Provide the (x, y) coordinate of the cell's center where the given text is located.  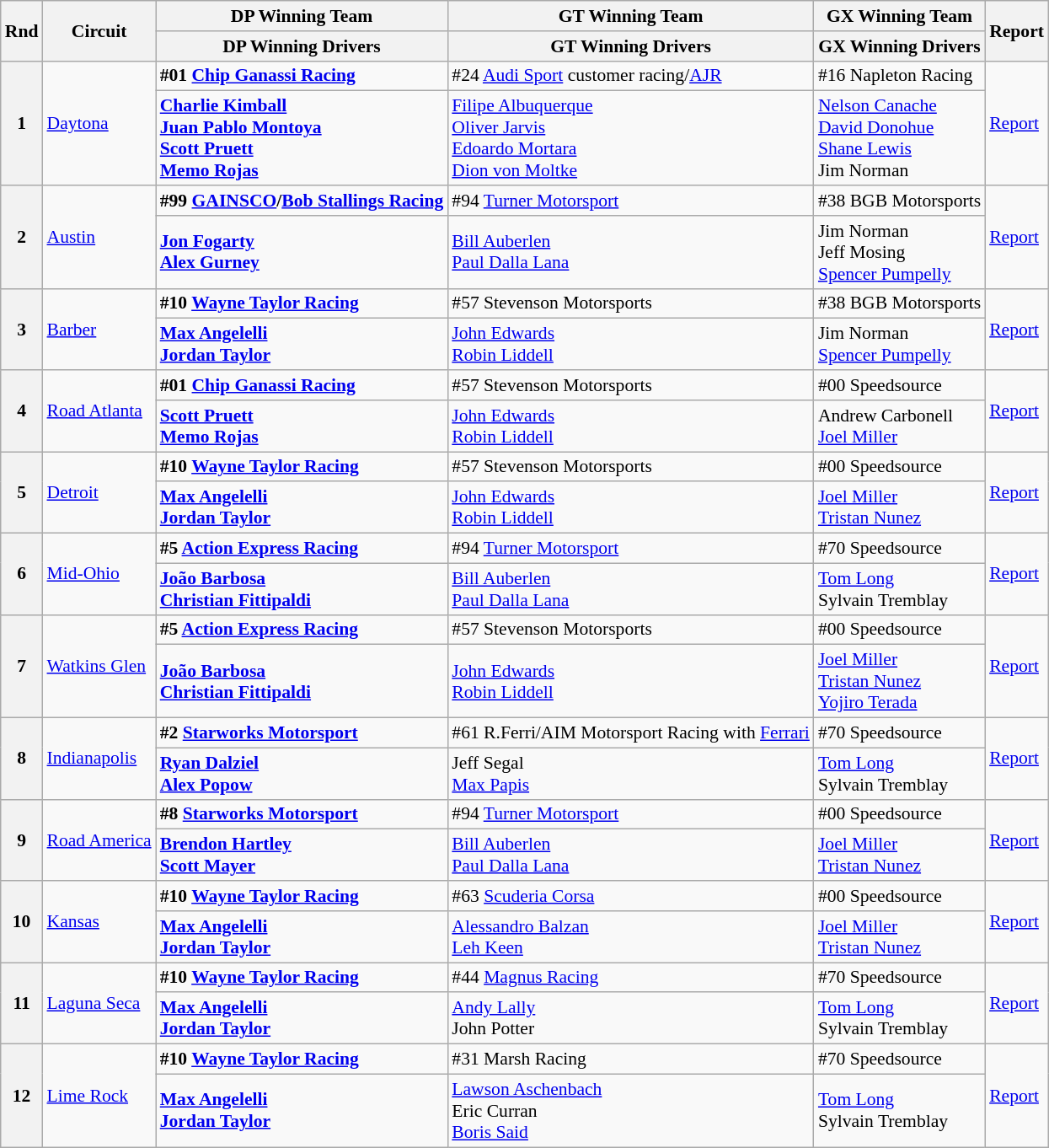
9 (22, 840)
Nelson Canache David Donohue Shane Lewis Jim Norman (900, 138)
Laguna Seca (99, 1003)
#16 Napleton Racing (900, 76)
#2 Starworks Motorsport (302, 733)
#44 Magnus Racing (630, 978)
5 (22, 492)
Alessandro Balzan Leh Keen (630, 937)
#99 GAINSCO/Bob Stallings Racing (302, 201)
Road America (99, 840)
8 (22, 759)
GX Winning Team (900, 16)
Filipe Albuquerque Oliver Jarvis Edoardo Mortara Dion von Moltke (630, 138)
3 (22, 329)
#61 R.Ferri/AIM Motorsport Racing with Ferrari (630, 733)
Andrew Carbonell Joel Miller (900, 426)
Joel Miller Tristan Nunez Yojiro Terada (900, 681)
#63 Scuderia Corsa (630, 896)
Jim Norman Jeff Mosing Spencer Pumpelly (900, 253)
1 (22, 123)
DP Winning Team (302, 16)
Indianapolis (99, 759)
12 (22, 1096)
7 (22, 666)
Circuit (99, 30)
GT Winning Team (630, 16)
Scott Pruett Memo Rojas (302, 426)
Ryan Dalziel Alex Popow (302, 774)
Kansas (99, 922)
Charlie Kimball Juan Pablo Montoya Scott Pruett Memo Rojas (302, 138)
DP Winning Drivers (302, 46)
Andy Lally John Potter (630, 1018)
Brendon Hartley Scott Mayer (302, 855)
2 (22, 237)
Rnd (22, 30)
Daytona (99, 123)
Road Atlanta (99, 411)
Lawson Aschenbach Eric Curran Boris Said (630, 1111)
6 (22, 575)
4 (22, 411)
Jeff Segal Max Papis (630, 774)
Austin (99, 237)
#24 Audi Sport customer racing/AJR (630, 76)
Detroit (99, 492)
Watkins Glen (99, 666)
Mid-Ohio (99, 575)
10 (22, 922)
#31 Marsh Racing (630, 1059)
Barber (99, 329)
GT Winning Drivers (630, 46)
#8 Starworks Motorsport (302, 814)
Jon Fogarty Alex Gurney (302, 253)
Jim Norman Spencer Pumpelly (900, 344)
GX Winning Drivers (900, 46)
Lime Rock (99, 1096)
11 (22, 1003)
